Capture the cell that displays the provided text and extract its (x, y) central coordinate. 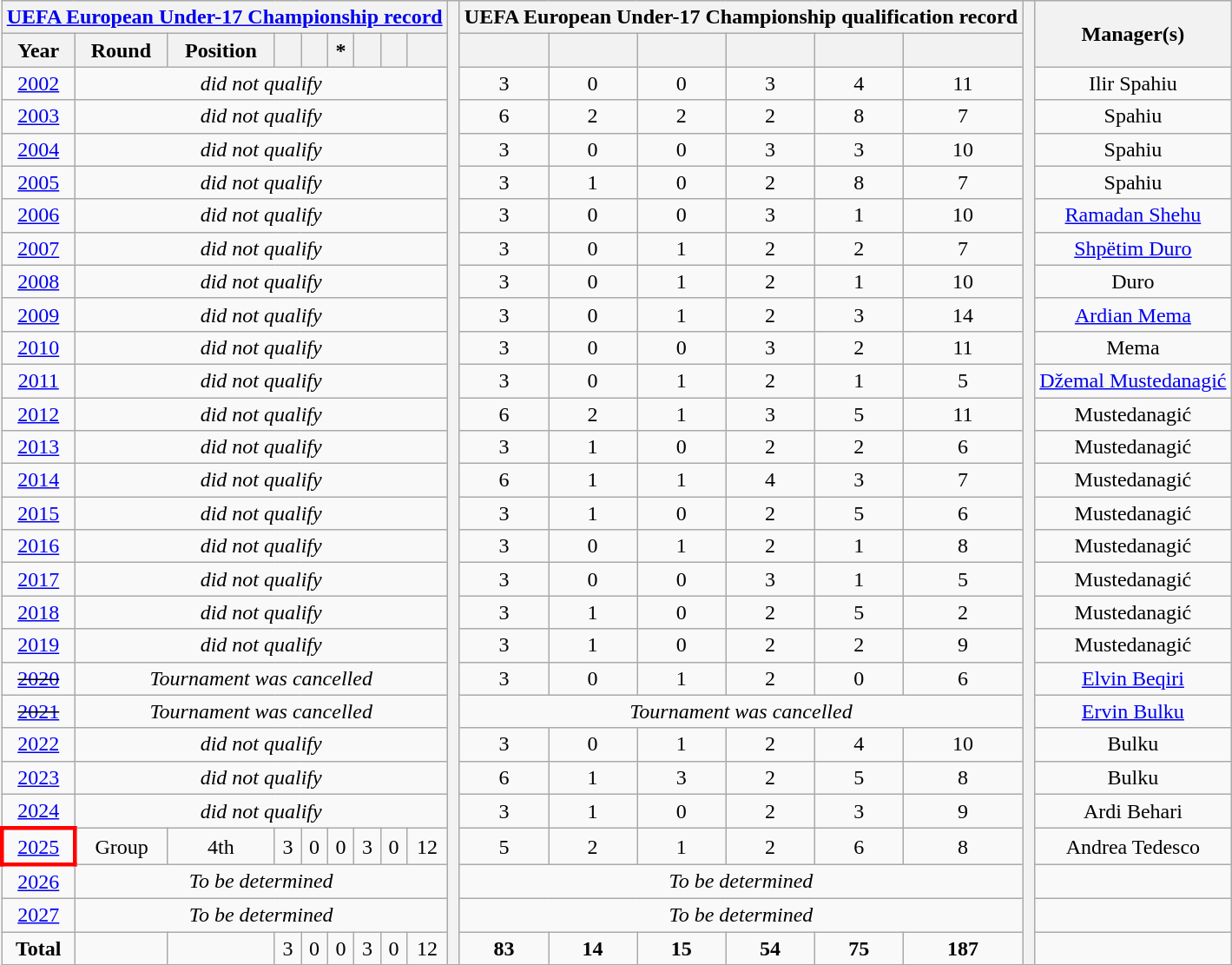
2006 (38, 215)
Manager(s) (1133, 34)
2009 (38, 314)
2011 (38, 380)
Shpëtim Duro (1133, 248)
4th (221, 846)
Total (38, 948)
2005 (38, 182)
2019 (38, 645)
Elvin Beqiri (1133, 678)
UEFA European Under-17 Championship record (224, 17)
Ervin Bulku (1133, 711)
2017 (38, 579)
Ardi Behari (1133, 811)
2010 (38, 347)
* (340, 50)
2013 (38, 447)
Year (38, 50)
2024 (38, 811)
Ardian Mema (1133, 314)
UEFA European Under-17 Championship qualification record (741, 17)
2003 (38, 116)
2027 (38, 915)
2025 (38, 846)
2012 (38, 414)
2015 (38, 513)
2018 (38, 612)
Position (221, 50)
Round (121, 50)
2008 (38, 281)
Mema (1133, 347)
Group (121, 846)
2023 (38, 777)
2004 (38, 149)
2020 (38, 678)
2007 (38, 248)
2002 (38, 83)
2021 (38, 711)
54 (770, 948)
Duro (1133, 281)
83 (504, 948)
15 (682, 948)
2026 (38, 882)
Andrea Tedesco (1133, 846)
2016 (38, 546)
Ramadan Shehu (1133, 215)
187 (962, 948)
2022 (38, 744)
Ilir Spahiu (1133, 83)
75 (859, 948)
2014 (38, 480)
Džemal Mustedanagić (1133, 380)
